Locate the cell with the specified text and output its [X, Y] center coordinate. 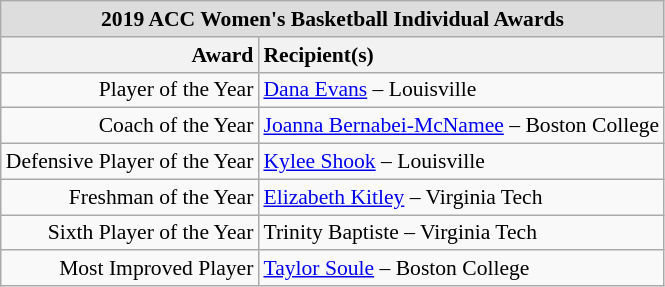
Defensive Player of the Year [130, 162]
Sixth Player of the Year [130, 233]
Taylor Soule – Boston College [461, 269]
Freshman of the Year [130, 197]
Most Improved Player [130, 269]
Joanna Bernabei-McNamee – Boston College [461, 126]
Elizabeth Kitley – Virginia Tech [461, 197]
Trinity Baptiste – Virginia Tech [461, 233]
Award [130, 55]
Recipient(s) [461, 55]
Kylee Shook – Louisville [461, 162]
Coach of the Year [130, 126]
Dana Evans – Louisville [461, 90]
Player of the Year [130, 90]
2019 ACC Women's Basketball Individual Awards [332, 19]
